For the text-containing cell, return its midpoint in [x, y] coordinate format. 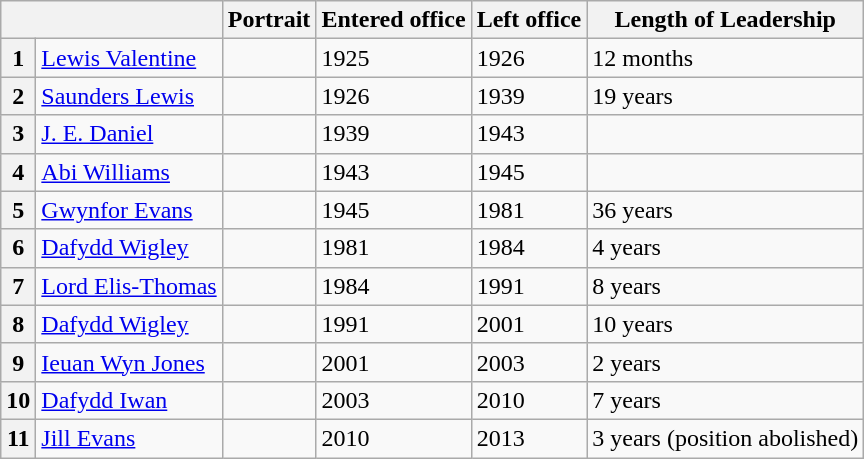
8 years [726, 286]
12 months [726, 58]
8 [18, 324]
Portrait [269, 20]
1 [18, 58]
3 [18, 134]
9 [18, 362]
7 years [726, 400]
J. E. Daniel [129, 134]
Jill Evans [129, 438]
1925 [394, 58]
11 [18, 438]
36 years [726, 210]
6 [18, 248]
2 [18, 96]
Length of Leadership [726, 20]
2 years [726, 362]
Left office [529, 20]
Saunders Lewis [129, 96]
Lord Elis-Thomas [129, 286]
4 [18, 172]
Dafydd Iwan [129, 400]
Ieuan Wyn Jones [129, 362]
3 years (position abolished) [726, 438]
10 [18, 400]
10 years [726, 324]
2013 [529, 438]
4 years [726, 248]
Gwynfor Evans [129, 210]
Entered office [394, 20]
7 [18, 286]
5 [18, 210]
Abi Williams [129, 172]
Lewis Valentine [129, 58]
19 years [726, 96]
